From the cell containing the given text, extract its center point as (X, Y) coordinate. 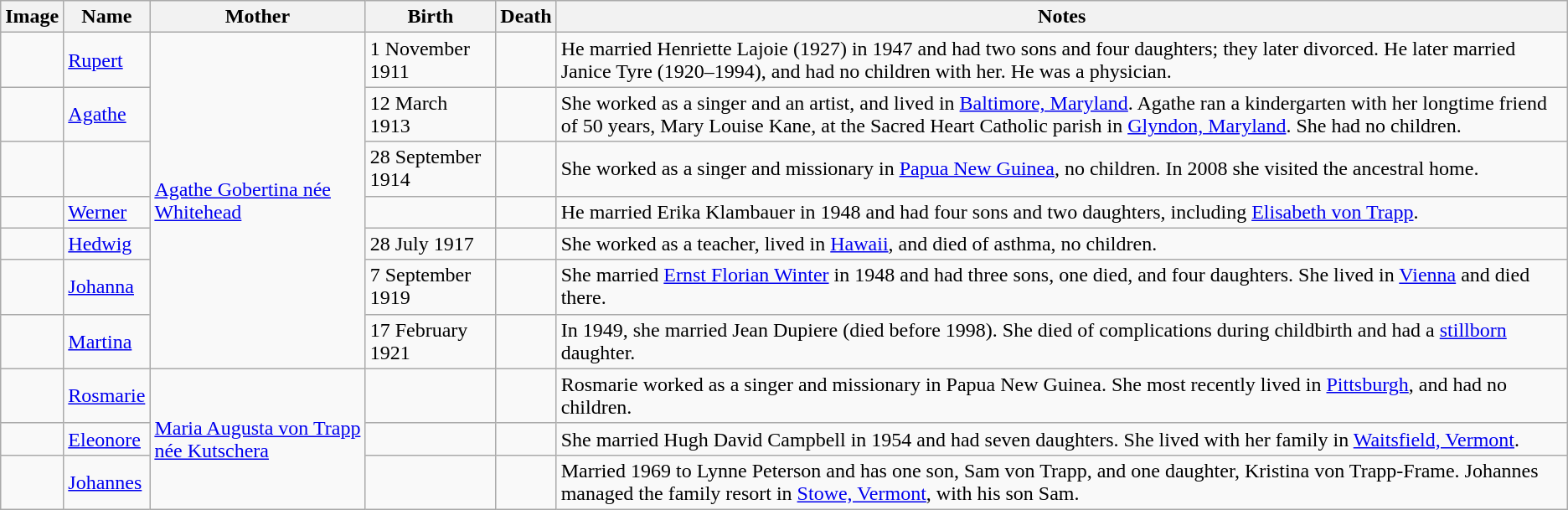
Mother (258, 17)
She married Ernst Florian Winter in 1948 and had three sons, one died, and four daughters. She lived in Vienna and died there. (1062, 286)
28 July 1917 (431, 244)
Notes (1062, 17)
Hedwig (107, 244)
Rosmarie worked as a singer and missionary in Papua New Guinea. She most recently lived in Pittsburgh, and had no children. (1062, 395)
1 November 1911 (431, 60)
Image (32, 17)
She married Hugh David Campbell in 1954 and had seven daughters. She lived with her family in Waitsfield, Vermont. (1062, 439)
Maria Augusta von Trapp née Kutschera (258, 439)
17 February 1921 (431, 342)
Werner (107, 212)
Birth (431, 17)
Eleonore (107, 439)
In 1949, she married Jean Dupiere (died before 1998). She died of complications during childbirth and had a stillborn daughter. (1062, 342)
28 September 1914 (431, 169)
He married Erika Klambauer in 1948 and had four sons and two daughters, including Elisabeth von Trapp. (1062, 212)
She worked as a singer and missionary in Papua New Guinea, no children. In 2008 she visited the ancestral home. (1062, 169)
Rupert (107, 60)
Johanna (107, 286)
Johannes (107, 482)
Martina (107, 342)
Agathe (107, 114)
She worked as a teacher, lived in Hawaii, and died of asthma, no children. (1062, 244)
Agathe Gobertina née Whitehead (258, 201)
7 September 1919 (431, 286)
12 March 1913 (431, 114)
Rosmarie (107, 395)
Death (526, 17)
Name (107, 17)
